Capture the cell that displays the provided text and extract its [x, y] central coordinate. 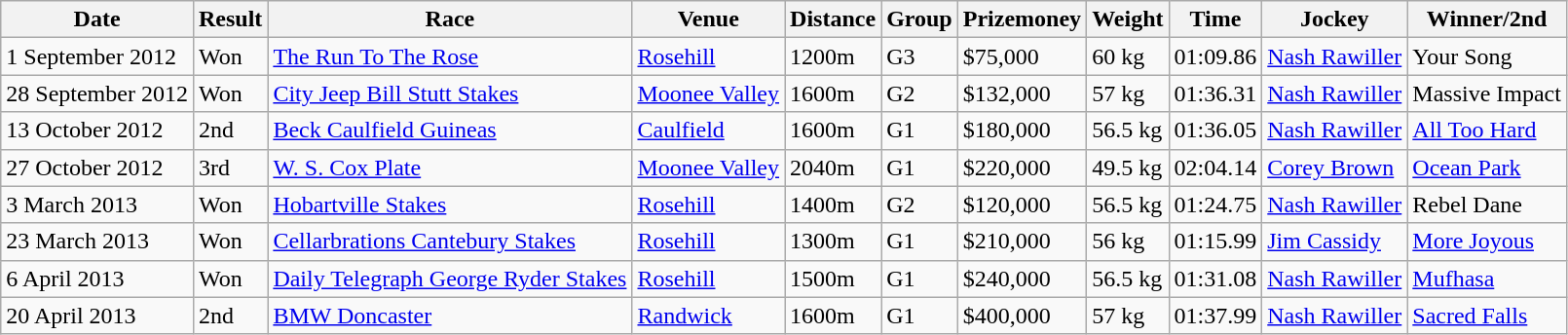
01:09.86 [1215, 56]
1300m [834, 242]
01:36.31 [1215, 93]
13 October 2012 [97, 130]
$210,000 [1022, 242]
60 kg [1128, 56]
27 October 2012 [97, 167]
28 September 2012 [97, 93]
Corey Brown [1334, 167]
49.5 kg [1128, 167]
Distance [834, 19]
23 March 2013 [97, 242]
$132,000 [1022, 93]
Jim Cassidy [1334, 242]
Ocean Park [1487, 167]
Winner/2nd [1487, 19]
Rebel Dane [1487, 205]
City Jeep Bill Stutt Stakes [450, 93]
20 April 2013 [97, 316]
56 kg [1128, 242]
Caulfield [709, 130]
2040m [834, 167]
Date [97, 19]
Sacred Falls [1487, 316]
$180,000 [1022, 130]
W. S. Cox Plate [450, 167]
$220,000 [1022, 167]
3rd [230, 167]
$240,000 [1022, 279]
G3 [919, 56]
Jockey [1334, 19]
1 September 2012 [97, 56]
BMW Doncaster [450, 316]
1400m [834, 205]
Randwick [709, 316]
Race [450, 19]
1500m [834, 279]
Daily Telegraph George Ryder Stakes [450, 279]
01:31.08 [1215, 279]
$120,000 [1022, 205]
$400,000 [1022, 316]
Massive Impact [1487, 93]
1200m [834, 56]
Cellarbrations Cantebury Stakes [450, 242]
Prizemoney [1022, 19]
01:24.75 [1215, 205]
All Too Hard [1487, 130]
$75,000 [1022, 56]
Time [1215, 19]
The Run To The Rose [450, 56]
02:04.14 [1215, 167]
Group [919, 19]
Venue [709, 19]
Hobartville Stakes [450, 205]
Mufhasa [1487, 279]
01:36.05 [1215, 130]
Your Song [1487, 56]
6 April 2013 [97, 279]
01:15.99 [1215, 242]
3 March 2013 [97, 205]
More Joyous [1487, 242]
Result [230, 19]
01:37.99 [1215, 316]
Weight [1128, 19]
Beck Caulfield Guineas [450, 130]
